Locate the cell with the specified text and output its [X, Y] center coordinate. 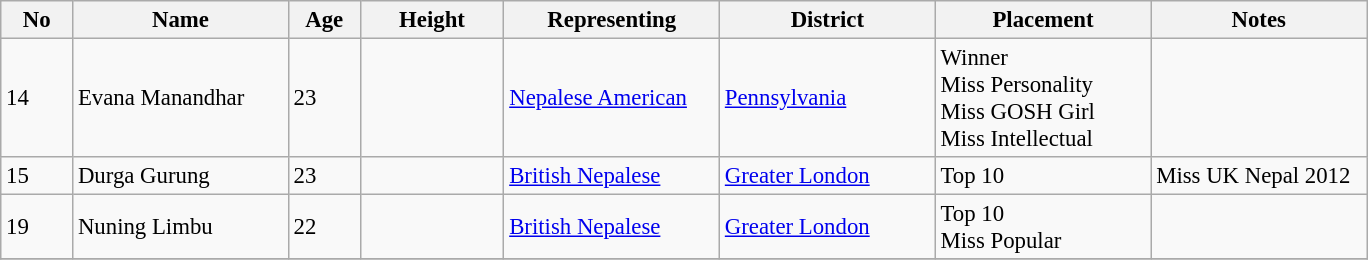
14 [37, 98]
No [37, 20]
Top 10 [1043, 176]
Top 10 Miss Popular [1043, 228]
Miss UK Nepal 2012 [1259, 176]
19 [37, 228]
Representing [612, 20]
Pennsylvania [828, 98]
Nuning Limbu [181, 228]
15 [37, 176]
Placement [1043, 20]
Evana Manandhar [181, 98]
Height [432, 20]
Name [181, 20]
Notes [1259, 20]
Winner Miss Personality Miss GOSH Girl Miss Intellectual [1043, 98]
Age [324, 20]
22 [324, 228]
Durga Gurung [181, 176]
Nepalese American [612, 98]
District [828, 20]
